Search for the cell housing the specified text and yield its (X, Y) center coordinate. 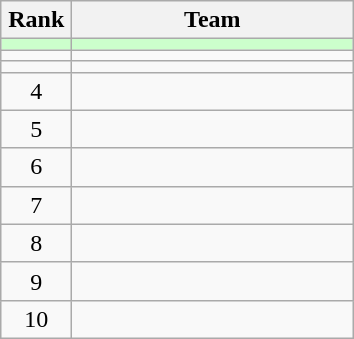
8 (36, 243)
Rank (36, 20)
7 (36, 205)
4 (36, 91)
5 (36, 129)
Team (212, 20)
10 (36, 319)
9 (36, 281)
6 (36, 167)
